Output the [x, y] coordinate of the center of the cell containing the given text.  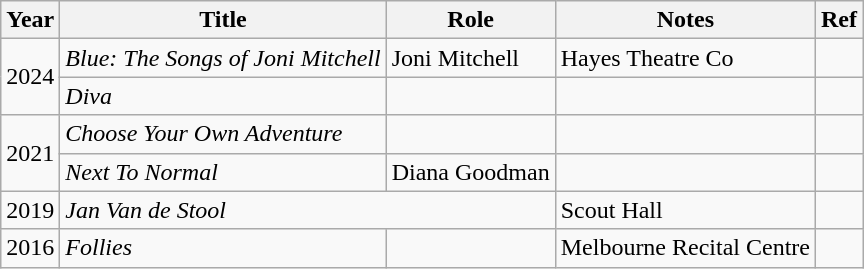
Jan Van de Stool [308, 210]
2016 [30, 248]
Notes [685, 20]
2024 [30, 77]
Ref [840, 20]
Hayes Theatre Co [685, 58]
Joni Mitchell [470, 58]
Diva [223, 96]
Melbourne Recital Centre [685, 248]
Title [223, 20]
Year [30, 20]
Follies [223, 248]
Blue: The Songs of Joni Mitchell [223, 58]
Next To Normal [223, 172]
Choose Your Own Adventure [223, 134]
Scout Hall [685, 210]
Diana Goodman [470, 172]
2021 [30, 153]
Role [470, 20]
2019 [30, 210]
